Output the [x, y] coordinate of the center of the cell containing the given text.  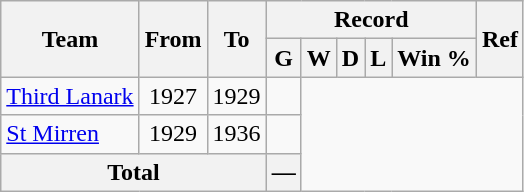
Team [70, 39]
From [173, 39]
W [318, 58]
D [350, 58]
1936 [236, 134]
1927 [173, 96]
Total [134, 172]
Ref [500, 39]
G [284, 58]
Record [371, 20]
— [284, 172]
St Mirren [70, 134]
Win % [434, 58]
Third Lanark [70, 96]
To [236, 39]
L [378, 58]
